Identify which cell holds the provided text, then report its (X, Y) central coordinate. 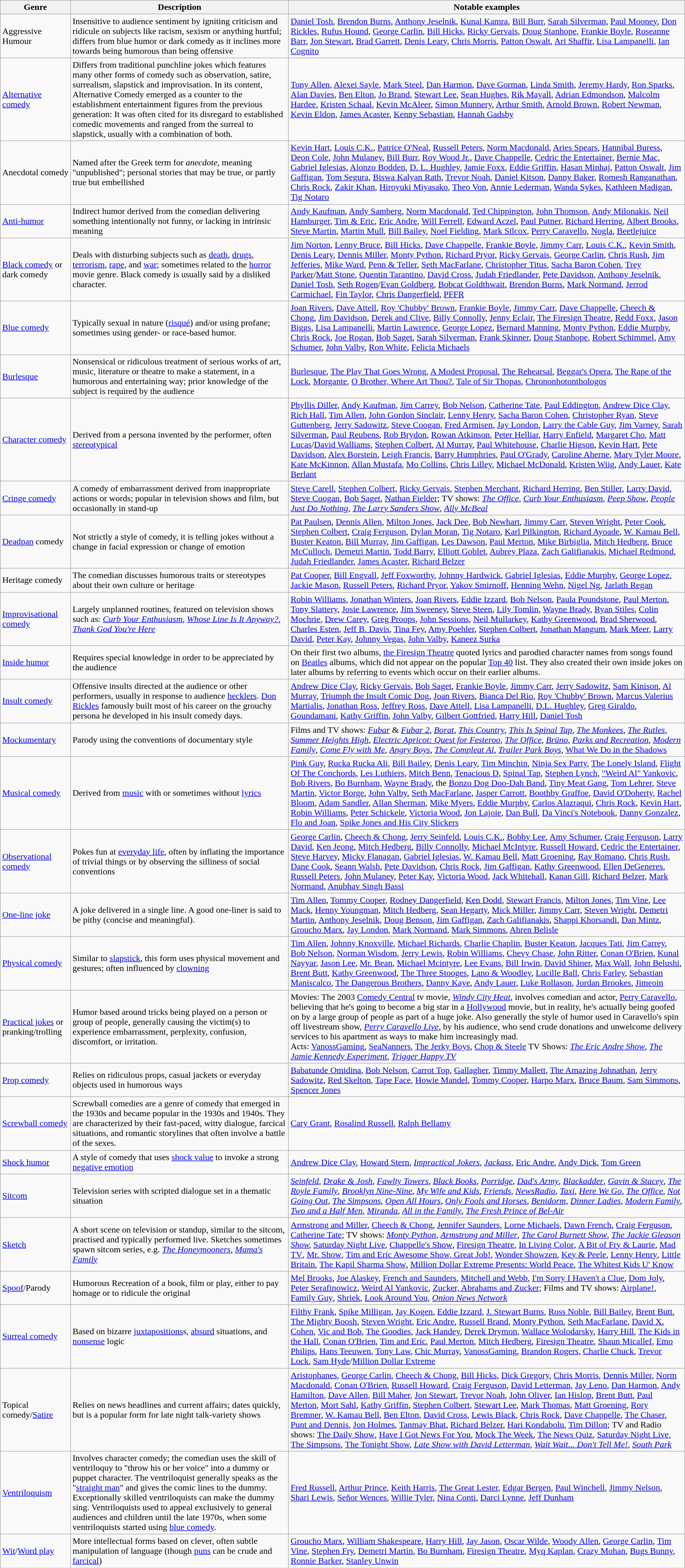
Ventriloquism (35, 1493)
More intellectual forms based on clever, often subtle manipulation of language (though puns can be crude and farcical) (180, 1551)
Sitcom (35, 1196)
A style of comedy that uses shock value to invoke a strong negative emotion (180, 1162)
Wit/Word play (35, 1551)
Aggressive Humour (35, 36)
Genre (35, 7)
Burlesque (35, 376)
Relies on news headlines and current affairs; dates quickly, but is a popular form for late night talk-variety shows (180, 1410)
One-line joke (35, 915)
Based on bizarre juxtapositionss, absurd situations, and nonsense logic (180, 1336)
Practical jokes or pranking/trolling (35, 1027)
Spoof/Parody (35, 1288)
Requires special knowledge in order to be appreciated by the audience (180, 663)
The comedian discusses humorous traits or stereotypes about their own culture or heritage (180, 580)
Blue comedy (35, 328)
Inside humor (35, 663)
Sketch (35, 1244)
Indirect humor derived from the comedian delivering something intentionally not funny, or lacking in intrinsic meaning (180, 221)
Surreal comedy (35, 1336)
Deadpan comedy (35, 541)
Screwball comedy (35, 1124)
A comedy of embarrassment derived from inappropriate actions or words; popular in television shows and film, but occasionally in stand-up (180, 498)
Not strictly a style of comedy, it is telling jokes without a change in facial expression or change of emotion (180, 541)
Character comedy (35, 440)
Similar to slapstick, this form uses physical movement and gestures; often influenced by clowning (180, 963)
Cary Grant, Rosalind Russell, Ralph Bellamy (487, 1124)
Physical comedy (35, 963)
Alternative comedy (35, 100)
Mockumentary (35, 740)
Insult comedy (35, 701)
Black comedy or dark comedy (35, 269)
Humorous Recreation of a book, film or play, either to pay homage or to ridicule the original (180, 1288)
Derived from a persona invented by the performer, often stereotypical (180, 440)
Shock humor (35, 1162)
Observational comedy (35, 861)
Relies on ridiculous props, casual jackets or everyday objects used in humorous ways (180, 1080)
Andrew Dice Clay, Howard Stern, Impractical Jokers, Jackass, Eric Andre, Andy Dick, Tom Green (487, 1162)
Derived from music with or sometimes without lyrics (180, 793)
Typically sexual in nature (risqué) and/or using profane; sometimes using gender- or race-based humor. (180, 328)
Parody using the conventions of documentary style (180, 740)
Anecdotal comedy (35, 173)
Improvisational comedy (35, 619)
Cringe comedy (35, 498)
Television series with scripted dialogue set in a thematic situation (180, 1196)
Notable examples (487, 7)
Largely unplanned routines, featured on television shows such as: Curb Your Enthusiasm, Whose Line Is It Anyway?, Thank God You're Here (180, 619)
Topical comedy/Satire (35, 1410)
Description (180, 7)
Musical comedy (35, 793)
A joke delivered in a single line. A good one-liner is said to be pithy (concise and meaningful). (180, 915)
Pokes fun at everyday life, often by inflating the importance of trivial things or by observing the silliness of social conventions (180, 861)
Named after the Greek term for anecdote, meaning "unpublished"; personal stories that may be true, or partly true but embellished (180, 173)
Anti-humor (35, 221)
Prop comedy (35, 1080)
Heritage comedy (35, 580)
